Extract the (X, Y) coordinate from the center of the cell holding the provided text.  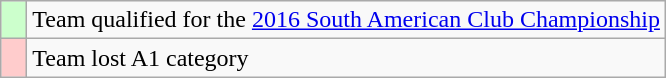
Team lost A1 category (346, 58)
Team qualified for the 2016 South American Club Championship (346, 20)
